Detect which cell encompasses the target text, then output its [x, y] center coordinate. 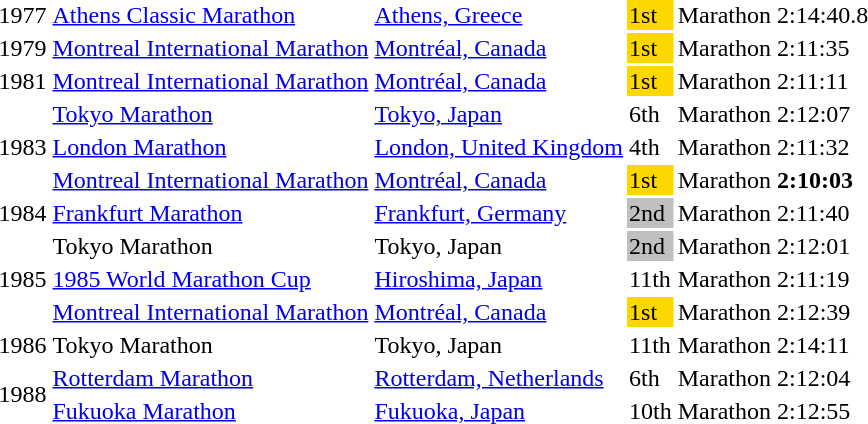
Athens, Greece [499, 15]
London Marathon [210, 147]
4th [651, 147]
Athens Classic Marathon [210, 15]
Rotterdam Marathon [210, 378]
London, United Kingdom [499, 147]
Hiroshima, Japan [499, 279]
Frankfurt, Germany [499, 213]
Rotterdam, Netherlands [499, 378]
Frankfurt Marathon [210, 213]
1985 World Marathon Cup [210, 279]
